Provide the (x, y) coordinate of the cell's center where the given text is located.  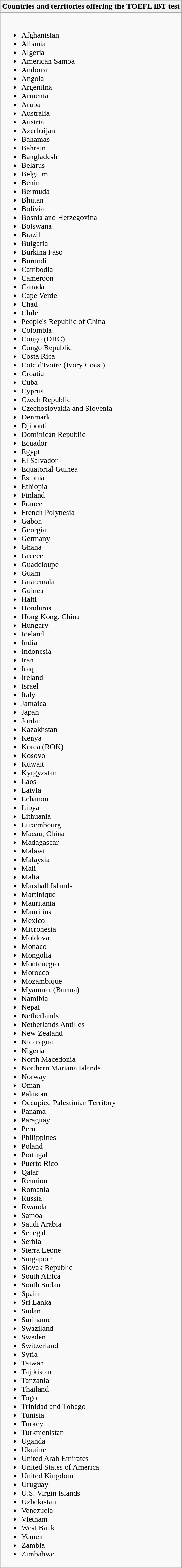
Countries and territories offering the TOEFL iBT test (91, 6)
